Search for the cell housing the specified text and yield its (X, Y) center coordinate. 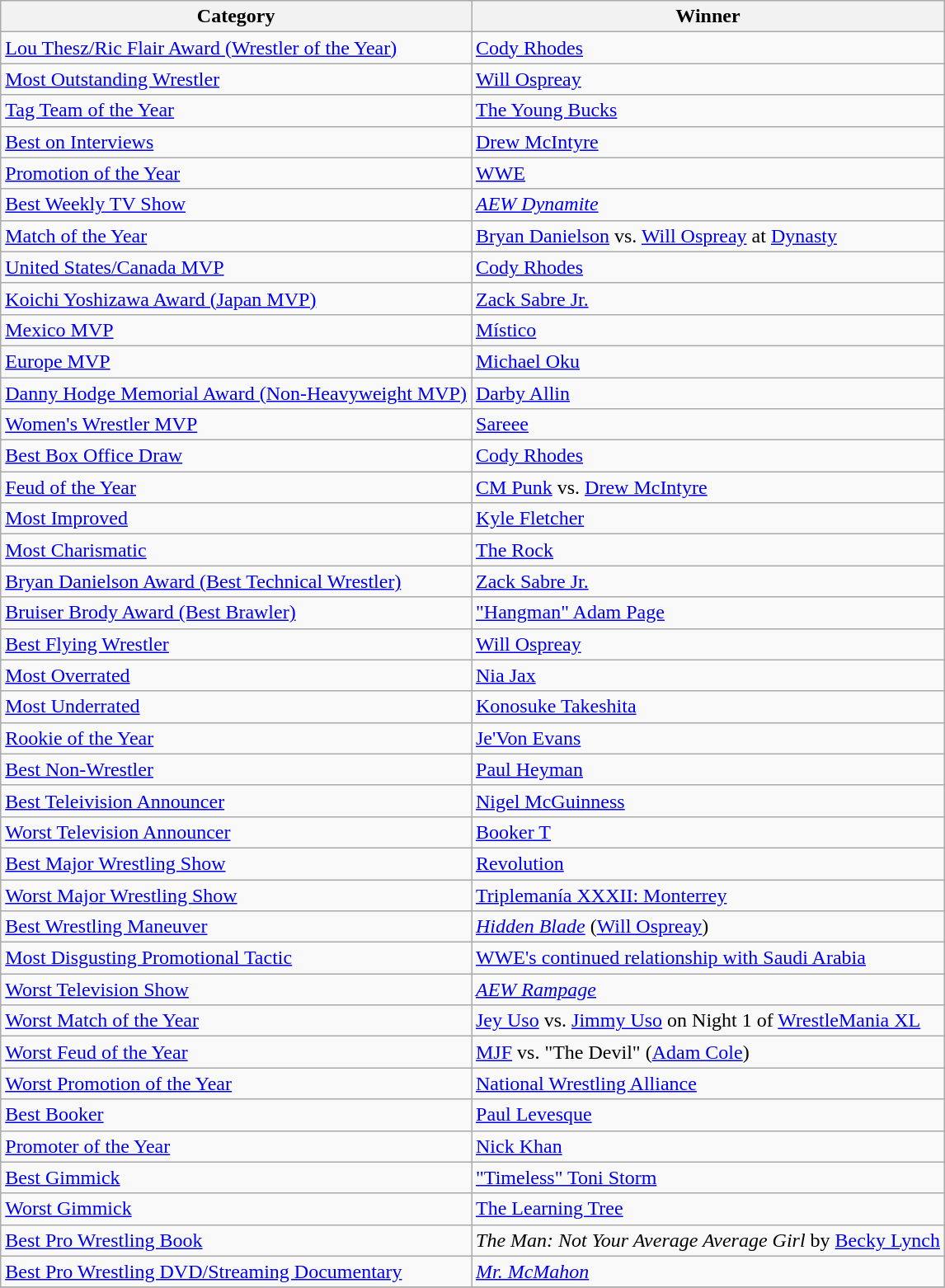
Most Underrated (236, 707)
Worst Television Show (236, 990)
Worst Match of the Year (236, 1021)
Triplemanía XXXII: Monterrey (708, 895)
Best Flying Wrestler (236, 644)
Women's Wrestler MVP (236, 425)
Kyle Fletcher (708, 519)
Most Disgusting Promotional Tactic (236, 958)
Paul Levesque (708, 1115)
Konosuke Takeshita (708, 707)
Bruiser Brody Award (Best Brawler) (236, 613)
Best on Interviews (236, 142)
Místico (708, 330)
Nia Jax (708, 675)
Hidden Blade (Will Ospreay) (708, 927)
Sareee (708, 425)
Rookie of the Year (236, 738)
Match of the Year (236, 236)
Nick Khan (708, 1146)
Revolution (708, 863)
Winner (708, 16)
Most Overrated (236, 675)
Je'Von Evans (708, 738)
Paul Heyman (708, 769)
Nigel McGuinness (708, 801)
Mr. McMahon (708, 1272)
The Man: Not Your Average Average Girl by Becky Lynch (708, 1240)
"Timeless" Toni Storm (708, 1178)
Best Gimmick (236, 1178)
Lou Thesz/Ric Flair Award (Wrestler of the Year) (236, 48)
Tag Team of the Year (236, 110)
Best Pro Wrestling DVD/Streaming Documentary (236, 1272)
Promoter of the Year (236, 1146)
Feud of the Year (236, 487)
Most Improved (236, 519)
Mexico MVP (236, 330)
Worst Gimmick (236, 1209)
Koichi Yoshizawa Award (Japan MVP) (236, 298)
Best Teleivision Announcer (236, 801)
The Young Bucks (708, 110)
AEW Dynamite (708, 204)
Europe MVP (236, 361)
Best Major Wrestling Show (236, 863)
Best Weekly TV Show (236, 204)
Drew McIntyre (708, 142)
National Wrestling Alliance (708, 1084)
Jey Uso vs. Jimmy Uso on Night 1 of WrestleMania XL (708, 1021)
AEW Rampage (708, 990)
Worst Major Wrestling Show (236, 895)
Worst Promotion of the Year (236, 1084)
Best Box Office Draw (236, 456)
Best Wrestling Maneuver (236, 927)
WWE (708, 173)
MJF vs. "The Devil" (Adam Cole) (708, 1052)
Best Booker (236, 1115)
Darby Allin (708, 393)
Bryan Danielson Award (Best Technical Wrestler) (236, 581)
Category (236, 16)
Most Charismatic (236, 550)
Michael Oku (708, 361)
Most Outstanding Wrestler (236, 79)
Worst Television Announcer (236, 832)
Booker T (708, 832)
CM Punk vs. Drew McIntyre (708, 487)
The Rock (708, 550)
Bryan Danielson vs. Will Ospreay at Dynasty (708, 236)
Danny Hodge Memorial Award (Non-Heavyweight MVP) (236, 393)
WWE's continued relationship with Saudi Arabia (708, 958)
Promotion of the Year (236, 173)
Best Pro Wrestling Book (236, 1240)
"Hangman" Adam Page (708, 613)
United States/Canada MVP (236, 267)
Worst Feud of the Year (236, 1052)
Best Non-Wrestler (236, 769)
The Learning Tree (708, 1209)
